Identify which cell holds the provided text, then report its (X, Y) central coordinate. 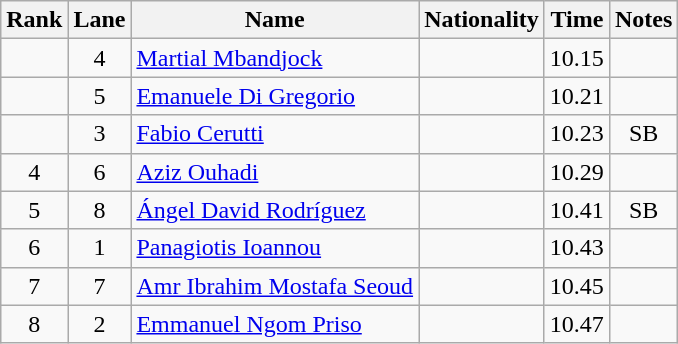
10.41 (576, 210)
10.43 (576, 248)
10.15 (576, 58)
Notes (643, 20)
10.21 (576, 96)
Ángel David Rodríguez (275, 210)
Nationality (482, 20)
10.47 (576, 324)
10.23 (576, 134)
Time (576, 20)
Name (275, 20)
Emmanuel Ngom Priso (275, 324)
10.45 (576, 286)
Amr Ibrahim Mostafa Seoud (275, 286)
Martial Mbandjock (275, 58)
3 (100, 134)
Emanuele Di Gregorio (275, 96)
1 (100, 248)
Aziz Ouhadi (275, 172)
10.29 (576, 172)
Fabio Cerutti (275, 134)
2 (100, 324)
Lane (100, 20)
Panagiotis Ioannou (275, 248)
Rank (34, 20)
